Determine the (x, y) coordinate at the center of the cell enclosing the given text.  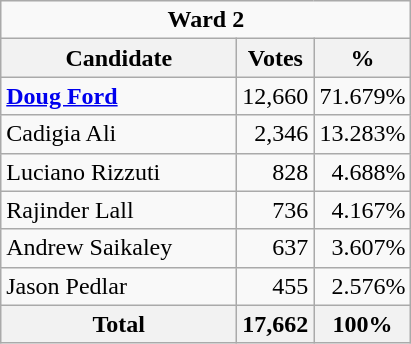
Andrew Saikaley (119, 248)
828 (276, 172)
4.688% (362, 172)
Total (119, 324)
Rajinder Lall (119, 210)
Votes (276, 58)
736 (276, 210)
100% (362, 324)
637 (276, 248)
71.679% (362, 96)
455 (276, 286)
4.167% (362, 210)
Candidate (119, 58)
Luciano Rizzuti (119, 172)
17,662 (276, 324)
Jason Pedlar (119, 286)
Doug Ford (119, 96)
12,660 (276, 96)
2,346 (276, 134)
% (362, 58)
3.607% (362, 248)
2.576% (362, 286)
Cadigia Ali (119, 134)
Ward 2 (206, 20)
13.283% (362, 134)
